Capture the cell that displays the provided text and extract its (X, Y) central coordinate. 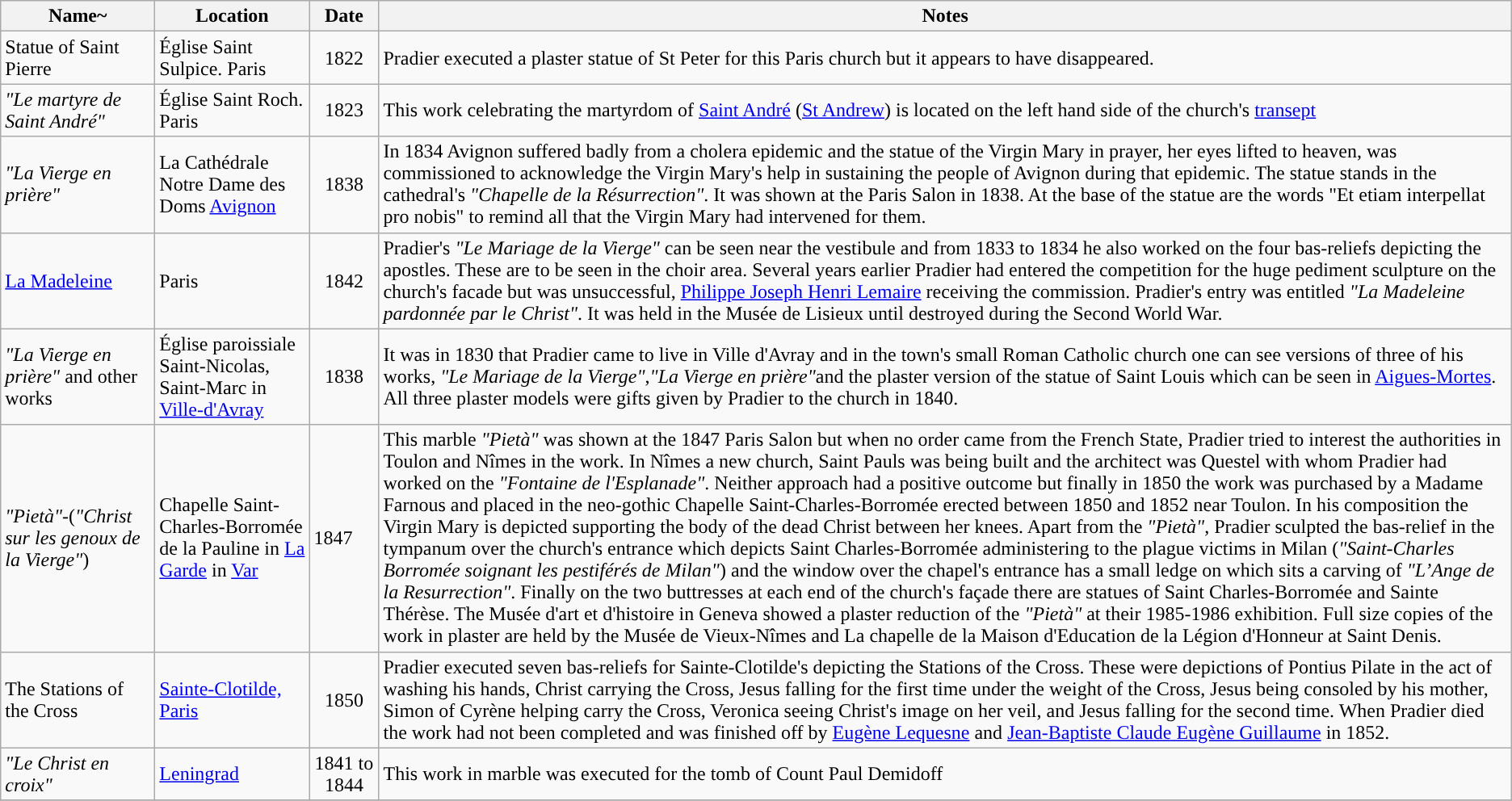
"Le Christ en croix" (78, 774)
"La Vierge en prière" and other works (78, 376)
"Pietà"-("Christ sur les genoux de la Vierge") (78, 538)
Location (233, 16)
Église Saint Roch. Paris (233, 110)
1823 (344, 110)
1841 to 1844 (344, 774)
This work in marble was executed for the tomb of Count Paul Demidoff (945, 774)
Sainte-Clotilde, Paris (233, 699)
1822 (344, 58)
"Le martyre de Saint André" (78, 110)
Pradier executed a plaster statue of St Peter for this Paris church but it appears to have disappeared. (945, 58)
Chapelle Saint-Charles-Borromée de la Pauline in La Garde in Var (233, 538)
Date (344, 16)
1842 (344, 281)
La Madeleine (78, 281)
1850 (344, 699)
The Stations of the Cross (78, 699)
Église paroissiale Saint-Nicolas, Saint-Marc in Ville-d'Avray (233, 376)
Notes (945, 16)
La Cathédrale Notre Dame des Doms Avignon (233, 184)
Name~ (78, 16)
Statue of Saint Pierre (78, 58)
This work celebrating the martyrdom of Saint André (St Andrew) is located on the left hand side of the church's transept (945, 110)
1847 (344, 538)
"La Vierge en prière" (78, 184)
Leningrad (233, 774)
Paris (233, 281)
Église Saint Sulpice. Paris (233, 58)
